Pinpoint the cell where the given text exists, returning its (x, y) midpoint coordinate. 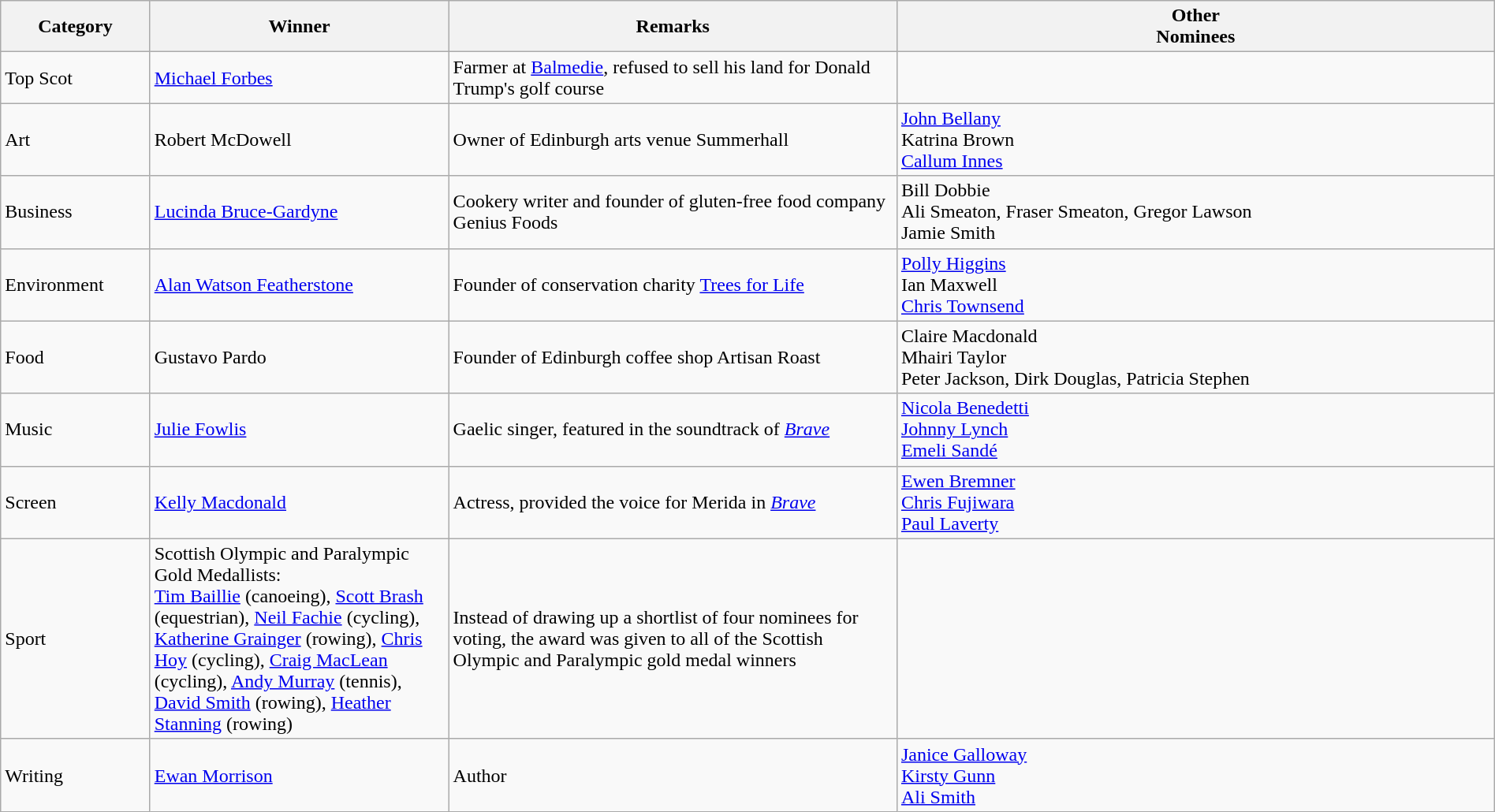
Category (76, 27)
Nicola BenedettiJohnny LynchEmeli Sandé (1195, 430)
Environment (76, 285)
Gaelic singer, featured in the soundtrack of Brave (673, 430)
Winner (300, 27)
Ewen BremnerChris FujiwaraPaul Laverty (1195, 502)
Robert McDowell (300, 140)
Janice GallowayKirsty GunnAli Smith (1195, 775)
Actress, provided the voice for Merida in Brave (673, 502)
Ewan Morrison (300, 775)
Michael Forbes (300, 77)
Kelly Macdonald (300, 502)
Farmer at Balmedie, refused to sell his land for Donald Trump's golf course (673, 77)
Owner of Edinburgh arts venue Summerhall (673, 140)
OtherNominees (1195, 27)
Top Scot (76, 77)
Founder of Edinburgh coffee shop Artisan Roast (673, 357)
Founder of conservation charity Trees for Life (673, 285)
Cookery writer and founder of gluten-free food company Genius Foods (673, 212)
Alan Watson Featherstone (300, 285)
Art (76, 140)
Sport (76, 639)
Instead of drawing up a shortlist of four nominees for voting, the award was given to all of the Scottish Olympic and Paralympic gold medal winners (673, 639)
Polly HigginsIan MaxwellChris Townsend (1195, 285)
Lucinda Bruce-Gardyne (300, 212)
Business (76, 212)
Screen (76, 502)
Music (76, 430)
Julie Fowlis (300, 430)
Author (673, 775)
Writing (76, 775)
John BellanyKatrina BrownCallum Innes (1195, 140)
Bill DobbieAli Smeaton, Fraser Smeaton, Gregor LawsonJamie Smith (1195, 212)
Remarks (673, 27)
Food (76, 357)
Gustavo Pardo (300, 357)
Claire MacdonaldMhairi TaylorPeter Jackson, Dirk Douglas, Patricia Stephen (1195, 357)
